Search for the cell housing the specified text and yield its [X, Y] center coordinate. 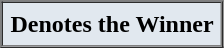
Denotes the Winner [112, 24]
